Capture the cell that displays the provided text and extract its [x, y] central coordinate. 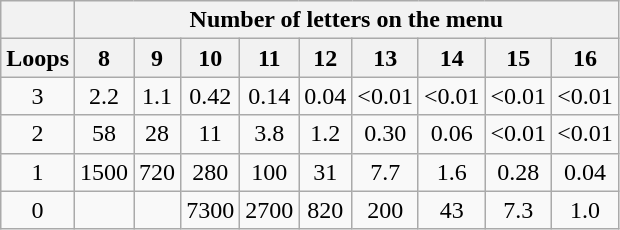
0.28 [518, 172]
1 [38, 172]
9 [158, 58]
0.14 [270, 96]
1.1 [158, 96]
10 [210, 58]
200 [386, 210]
1500 [104, 172]
0.30 [386, 134]
3.8 [270, 134]
7300 [210, 210]
280 [210, 172]
43 [452, 210]
0 [38, 210]
0.06 [452, 134]
8 [104, 58]
58 [104, 134]
2700 [270, 210]
12 [326, 58]
720 [158, 172]
1.2 [326, 134]
2 [38, 134]
0.42 [210, 96]
31 [326, 172]
3 [38, 96]
1.0 [586, 210]
Number of letters on the menu [347, 20]
100 [270, 172]
7.3 [518, 210]
Loops [38, 58]
820 [326, 210]
15 [518, 58]
13 [386, 58]
14 [452, 58]
7.7 [386, 172]
28 [158, 134]
16 [586, 58]
1.6 [452, 172]
2.2 [104, 96]
